Extract the (X, Y) coordinate from the center of the cell holding the provided text.  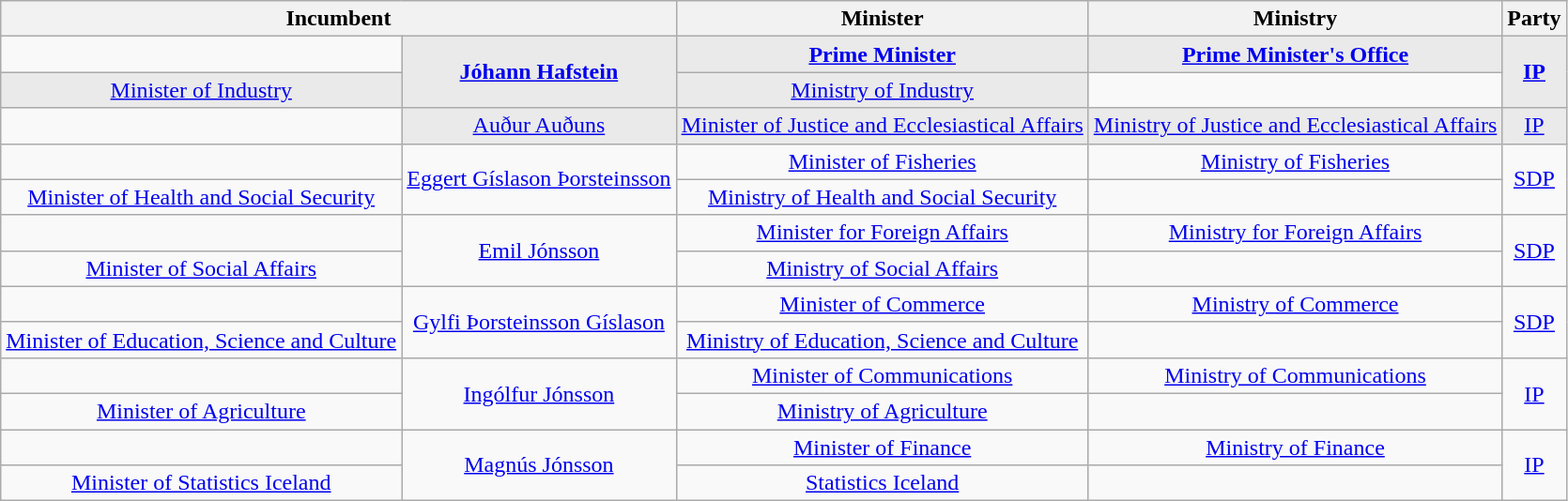
Minister of Communications (883, 375)
Minister for Foreign Affairs (883, 233)
Eggert Gíslason Þorsteinsson (539, 179)
Minister of Statistics Iceland (201, 483)
Ingólfur Jónsson (539, 393)
Ministry of Education, Science and Culture (883, 340)
Minister of Fisheries (883, 161)
Minister of Health and Social Security (201, 197)
Ministry of Health and Social Security (883, 197)
Party (1534, 19)
Incumbent (338, 19)
Prime Minister's Office (1296, 54)
Gylfi Þorsteinsson Gíslason (539, 322)
Ministry of Justice and Ecclesiastical Affairs (1296, 126)
Ministry of Social Affairs (883, 268)
Minister of Education, Science and Culture (201, 340)
Magnús Jónsson (539, 465)
Ministry of Industry (883, 90)
Ministry (1296, 19)
Statistics Iceland (883, 483)
Emil Jónsson (539, 250)
Minister of Commerce (883, 304)
Ministry of Finance (1296, 448)
Minister of Finance (883, 448)
Ministry of Communications (1296, 375)
Minister of Social Affairs (201, 268)
Jóhann Hafstein (539, 72)
Auður Auðuns (539, 126)
Minister of Justice and Ecclesiastical Affairs (883, 126)
Prime Minister (883, 54)
Minister (883, 19)
Minister of Industry (201, 90)
Ministry of Agriculture (883, 411)
Ministry for Foreign Affairs (1296, 233)
Minister of Agriculture (201, 411)
Ministry of Fisheries (1296, 161)
Ministry of Commerce (1296, 304)
